Detect which cell encompasses the target text, then output its (x, y) center coordinate. 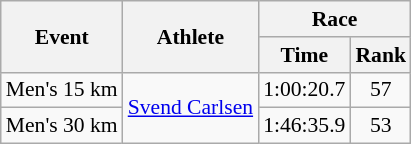
Athlete (190, 36)
Svend Carlsen (190, 108)
57 (380, 90)
Event (62, 36)
1:00:20.7 (304, 90)
Race (334, 19)
Time (304, 55)
53 (380, 126)
1:46:35.9 (304, 126)
Rank (380, 55)
Men's 30 km (62, 126)
Men's 15 km (62, 90)
